Identify which cell holds the provided text, then report its (X, Y) central coordinate. 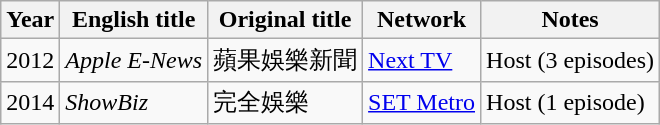
2012 (30, 60)
完全娛樂 (286, 102)
Host (1 episode) (570, 102)
蘋果娛樂新聞 (286, 60)
Apple E-News (134, 60)
SET Metro (422, 102)
2014 (30, 102)
Host (3 episodes) (570, 60)
Network (422, 20)
Next TV (422, 60)
English title (134, 20)
ShowBiz (134, 102)
Notes (570, 20)
Original title (286, 20)
Year (30, 20)
